Detect which cell encompasses the target text, then output its (X, Y) center coordinate. 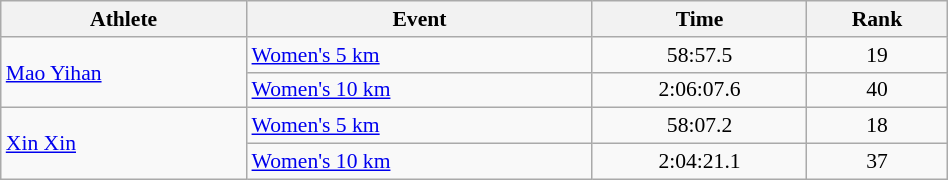
37 (878, 162)
2:06:07.6 (699, 90)
58:57.5 (699, 55)
Athlete (124, 19)
Time (699, 19)
Xin Xin (124, 144)
Mao Yihan (124, 72)
2:04:21.1 (699, 162)
Event (420, 19)
40 (878, 90)
Rank (878, 19)
18 (878, 126)
58:07.2 (699, 126)
19 (878, 55)
